Identify which cell holds the provided text, then report its (X, Y) central coordinate. 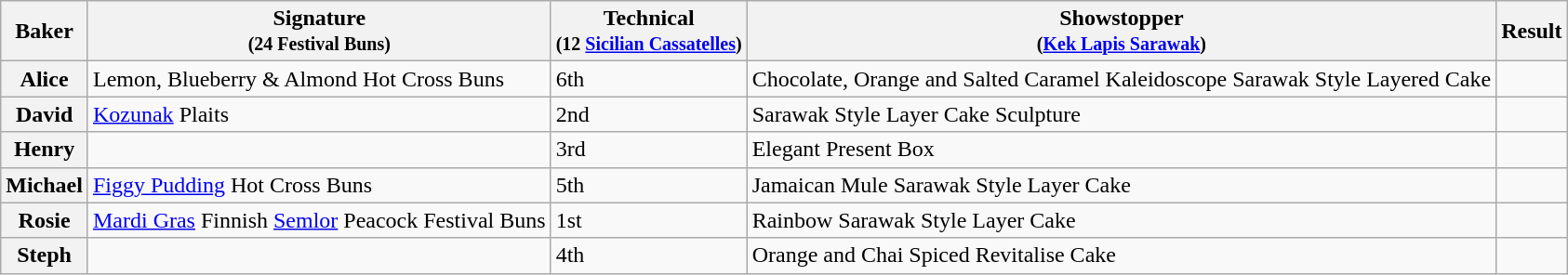
Kozunak Plaits (319, 114)
Mardi Gras Finnish Semlor Peacock Festival Buns (319, 220)
3rd (649, 150)
Rainbow Sarawak Style Layer Cake (1122, 220)
Steph (45, 255)
Technical(12 Sicilian Cassatelles) (649, 32)
Michael (45, 185)
Sarawak Style Layer Cake Sculpture (1122, 114)
Figgy Pudding Hot Cross Buns (319, 185)
1st (649, 220)
Alice (45, 79)
Jamaican Mule Sarawak Style Layer Cake (1122, 185)
6th (649, 79)
Result (1532, 32)
Lemon, Blueberry & Almond Hot Cross Buns (319, 79)
Henry (45, 150)
Rosie (45, 220)
David (45, 114)
Baker (45, 32)
5th (649, 185)
Orange and Chai Spiced Revitalise Cake (1122, 255)
Signature(24 Festival Buns) (319, 32)
2nd (649, 114)
Showstopper(Kek Lapis Sarawak) (1122, 32)
4th (649, 255)
Elegant Present Box (1122, 150)
Chocolate, Orange and Salted Caramel Kaleidoscope Sarawak Style Layered Cake (1122, 79)
